Return the (x, y) coordinate for the center point of the cell that contains the specified text.  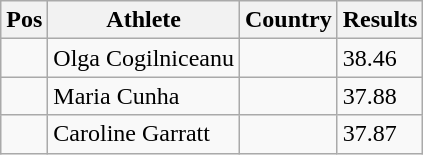
38.46 (380, 58)
Country (289, 20)
37.88 (380, 96)
Caroline Garratt (144, 134)
Athlete (144, 20)
37.87 (380, 134)
Results (380, 20)
Pos (24, 20)
Maria Cunha (144, 96)
Olga Cogilniceanu (144, 58)
